Capture the cell that displays the provided text and extract its [x, y] central coordinate. 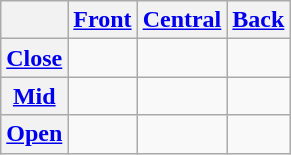
Central [182, 20]
Mid [34, 96]
Back [258, 20]
Close [34, 58]
Front [102, 20]
Open [34, 134]
